Scan for the cell matching the given text and deliver its [x, y] coordinate at center. 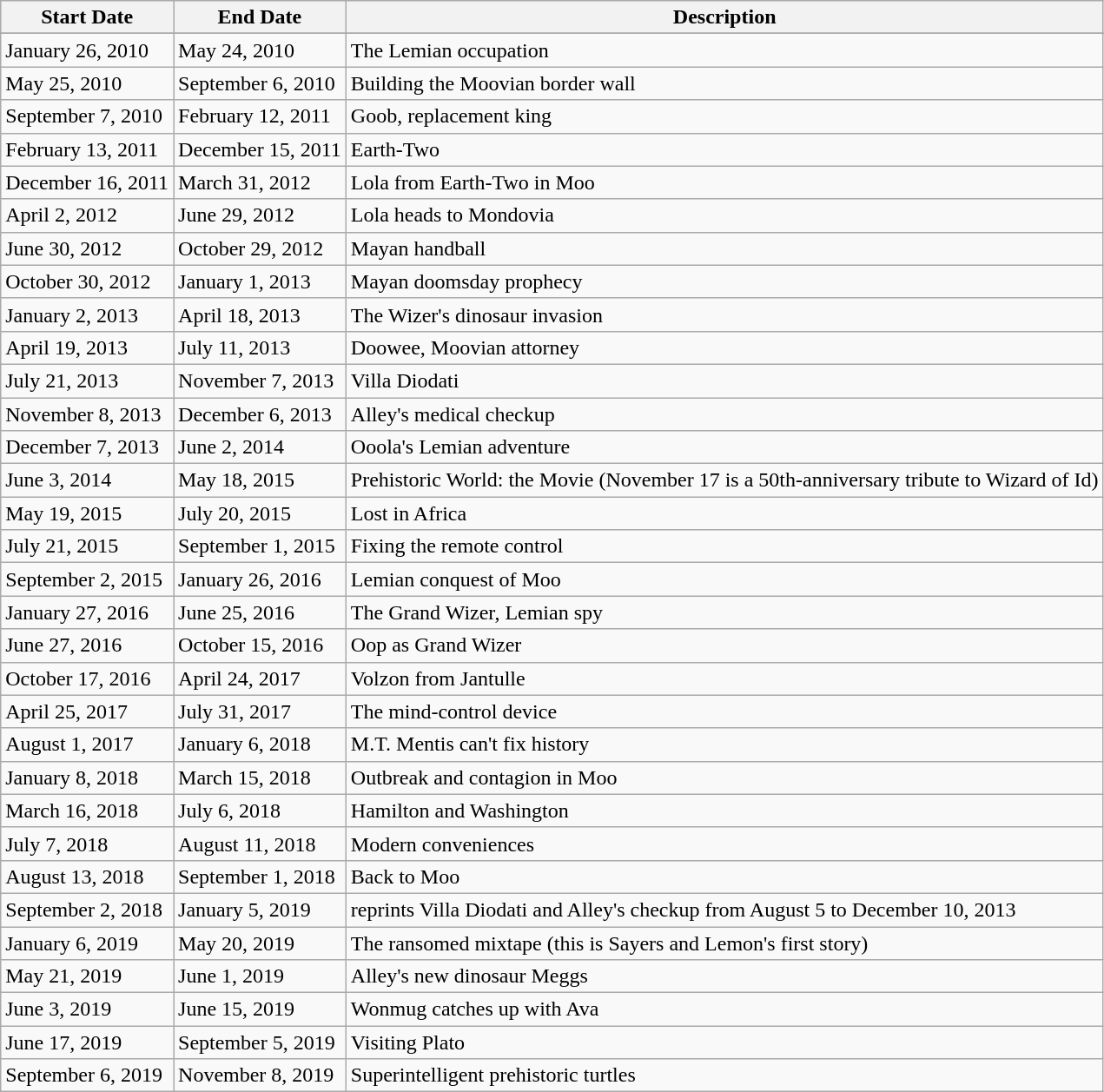
July 11, 2013 [261, 347]
June 1, 2019 [261, 976]
January 27, 2016 [87, 612]
November 7, 2013 [261, 381]
September 2, 2015 [87, 579]
Hamilton and Washington [724, 811]
reprints Villa Diodati and Alley's checkup from August 5 to December 10, 2013 [724, 910]
January 5, 2019 [261, 910]
Building the Moovian border wall [724, 83]
December 16, 2011 [87, 182]
October 17, 2016 [87, 678]
February 12, 2011 [261, 116]
July 6, 2018 [261, 811]
July 20, 2015 [261, 513]
November 8, 2019 [261, 1075]
April 19, 2013 [87, 347]
Description [724, 17]
September 1, 2018 [261, 877]
End Date [261, 17]
September 5, 2019 [261, 1042]
June 29, 2012 [261, 215]
August 1, 2017 [87, 745]
The Lemian occupation [724, 50]
March 16, 2018 [87, 811]
Goob, replacement king [724, 116]
April 2, 2012 [87, 215]
June 30, 2012 [87, 248]
January 26, 2016 [261, 579]
The mind-control device [724, 711]
September 6, 2010 [261, 83]
August 11, 2018 [261, 844]
September 2, 2018 [87, 910]
June 3, 2019 [87, 1009]
The ransomed mixtape (this is Sayers and Lemon's first story) [724, 943]
Alley's medical checkup [724, 414]
Wonmug catches up with Ava [724, 1009]
April 24, 2017 [261, 678]
May 24, 2010 [261, 50]
April 18, 2013 [261, 314]
May 18, 2015 [261, 480]
October 30, 2012 [87, 281]
Lemian conquest of Moo [724, 579]
Villa Diodati [724, 381]
June 25, 2016 [261, 612]
Lola from Earth-Two in Moo [724, 182]
Visiting Plato [724, 1042]
July 21, 2015 [87, 546]
July 21, 2013 [87, 381]
Ooola's Lemian adventure [724, 447]
July 31, 2017 [261, 711]
Doowee, Moovian attorney [724, 347]
January 6, 2018 [261, 745]
December 7, 2013 [87, 447]
June 27, 2016 [87, 645]
Lola heads to Mondovia [724, 215]
December 15, 2011 [261, 149]
March 31, 2012 [261, 182]
November 8, 2013 [87, 414]
Earth-Two [724, 149]
May 25, 2010 [87, 83]
January 2, 2013 [87, 314]
January 6, 2019 [87, 943]
Outbreak and contagion in Moo [724, 778]
Volzon from Jantulle [724, 678]
Fixing the remote control [724, 546]
July 7, 2018 [87, 844]
April 25, 2017 [87, 711]
Prehistoric World: the Movie (November 17 is a 50th-anniversary tribute to Wizard of Id) [724, 480]
Mayan doomsday prophecy [724, 281]
Back to Moo [724, 877]
M.T. Mentis can't fix history [724, 745]
March 15, 2018 [261, 778]
June 2, 2014 [261, 447]
December 6, 2013 [261, 414]
January 1, 2013 [261, 281]
May 21, 2019 [87, 976]
Start Date [87, 17]
October 29, 2012 [261, 248]
January 8, 2018 [87, 778]
Mayan handball [724, 248]
Alley's new dinosaur Meggs [724, 976]
October 15, 2016 [261, 645]
May 20, 2019 [261, 943]
Oop as Grand Wizer [724, 645]
The Wizer's dinosaur invasion [724, 314]
February 13, 2011 [87, 149]
September 1, 2015 [261, 546]
January 26, 2010 [87, 50]
August 13, 2018 [87, 877]
September 7, 2010 [87, 116]
The Grand Wizer, Lemian spy [724, 612]
June 17, 2019 [87, 1042]
Modern conveniences [724, 844]
May 19, 2015 [87, 513]
Lost in Africa [724, 513]
September 6, 2019 [87, 1075]
Superintelligent prehistoric turtles [724, 1075]
June 3, 2014 [87, 480]
June 15, 2019 [261, 1009]
